For the text-containing cell, return its midpoint in [X, Y] coordinate format. 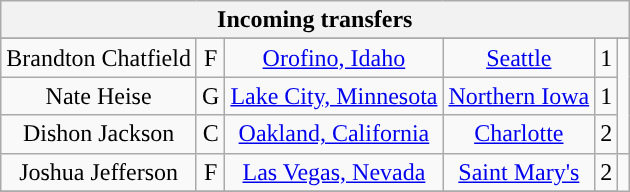
Joshua Jefferson [99, 172]
Northern Iowa [519, 96]
Seattle [519, 58]
Las Vegas, Nevada [334, 172]
Saint Mary's [519, 172]
Brandton Chatfield [99, 58]
Nate Heise [99, 96]
Oakland, California [334, 134]
Orofino, Idaho [334, 58]
Incoming transfers [315, 20]
C [210, 134]
G [210, 96]
Lake City, Minnesota [334, 96]
Dishon Jackson [99, 134]
Charlotte [519, 134]
